Identify which cell holds the provided text, then report its [X, Y] central coordinate. 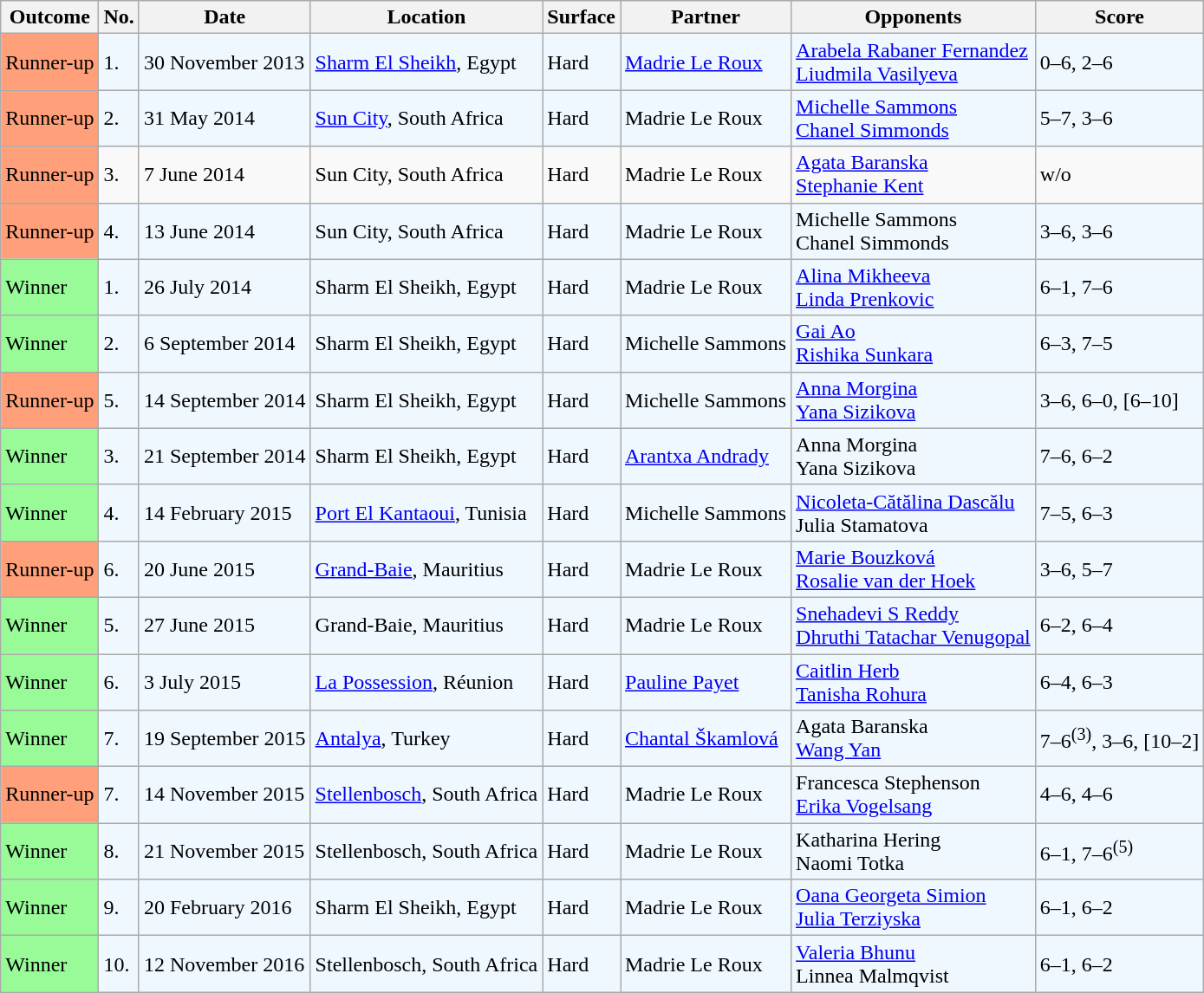
27 June 2015 [225, 626]
7–5, 6–3 [1119, 513]
Arabela Rabaner Fernandez Liudmila Vasilyeva [914, 62]
Francesca Stephenson Erika Vogelsang [914, 795]
6 September 2014 [225, 343]
Antalya, Turkey [426, 738]
14 September 2014 [225, 400]
Gai Ao Rishika Sunkara [914, 343]
Partner [706, 17]
21 September 2014 [225, 456]
14 February 2015 [225, 513]
Pauline Payet [706, 681]
20 June 2015 [225, 568]
Agata Baranska Wang Yan [914, 738]
8. [119, 851]
21 November 2015 [225, 851]
Chantal Škamlová [706, 738]
7 June 2014 [225, 175]
20 February 2016 [225, 908]
Port El Kantaoui, Tunisia [426, 513]
12 November 2016 [225, 964]
Oana Georgeta Simion Julia Terziyska [914, 908]
Score [1119, 17]
13 June 2014 [225, 230]
Surface [582, 17]
4–6, 4–6 [1119, 795]
3–6, 6–0, [6–10] [1119, 400]
Snehadevi S Reddy Dhruthi Tatachar Venugopal [914, 626]
6–1, 7–6(5) [1119, 851]
Caitlin Herb Tanisha Rohura [914, 681]
La Possession, Réunion [426, 681]
Location [426, 17]
6–4, 6–3 [1119, 681]
Katharina Hering Naomi Totka [914, 851]
Arantxa Andrady [706, 456]
Alina Mikheeva Linda Prenkovic [914, 288]
3 July 2015 [225, 681]
w/o [1119, 175]
0–6, 2–6 [1119, 62]
Outcome [50, 17]
6–2, 6–4 [1119, 626]
3–6, 3–6 [1119, 230]
Valeria Bhunu Linnea Malmqvist [914, 964]
26 July 2014 [225, 288]
9. [119, 908]
Opponents [914, 17]
7–6, 6–2 [1119, 456]
31 May 2014 [225, 118]
Marie Bouzková Rosalie van der Hoek [914, 568]
6–1, 7–6 [1119, 288]
6–3, 7–5 [1119, 343]
14 November 2015 [225, 795]
No. [119, 17]
Date [225, 17]
Agata Baranska Stephanie Kent [914, 175]
Nicoleta-Cătălina Dascălu Julia Stamatova [914, 513]
19 September 2015 [225, 738]
3–6, 5–7 [1119, 568]
7–6(3), 3–6, [10–2] [1119, 738]
5–7, 3–6 [1119, 118]
10. [119, 964]
30 November 2013 [225, 62]
